Search for the cell housing the specified text and yield its (x, y) center coordinate. 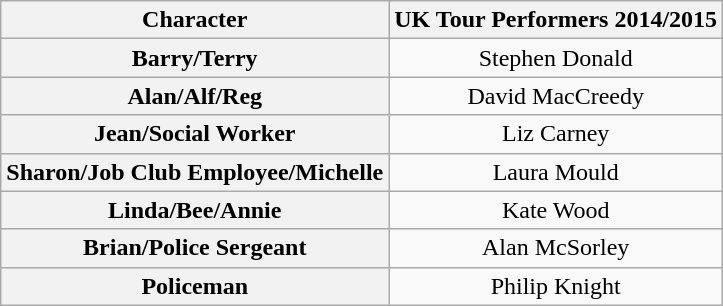
UK Tour Performers 2014/2015 (556, 20)
Policeman (195, 286)
Linda/Bee/Annie (195, 210)
Barry/Terry (195, 58)
Alan McSorley (556, 248)
Stephen Donald (556, 58)
David MacCreedy (556, 96)
Kate Wood (556, 210)
Brian/Police Sergeant (195, 248)
Liz Carney (556, 134)
Jean/Social Worker (195, 134)
Alan/Alf/Reg (195, 96)
Philip Knight (556, 286)
Sharon/Job Club Employee/Michelle (195, 172)
Laura Mould (556, 172)
Character (195, 20)
